Return the [X, Y] coordinate for the center point of the cell that contains the specified text.  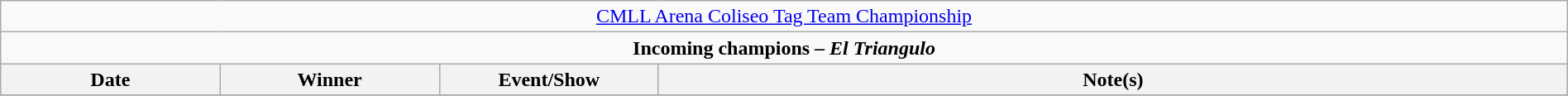
Event/Show [549, 79]
CMLL Arena Coliseo Tag Team Championship [784, 17]
Note(s) [1113, 79]
Date [111, 79]
Incoming champions – El Triangulo [784, 48]
Winner [329, 79]
